Scan for the cell matching the given text and deliver its [x, y] coordinate at center. 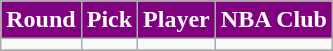
NBA Club [274, 20]
Pick [109, 20]
Player [177, 20]
Round [41, 20]
